Find where the given text appears and provide that cell's center as [X, Y] coordinate. 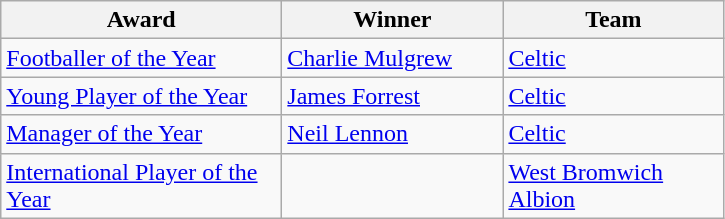
Manager of the Year [142, 134]
West Bromwich Albion [614, 186]
Award [142, 20]
Team [614, 20]
Neil Lennon [392, 134]
Young Player of the Year [142, 96]
Winner [392, 20]
Footballer of the Year [142, 58]
Charlie Mulgrew [392, 58]
James Forrest [392, 96]
International Player of the Year [142, 186]
